Determine the [X, Y] coordinate at the center of the cell enclosing the given text.  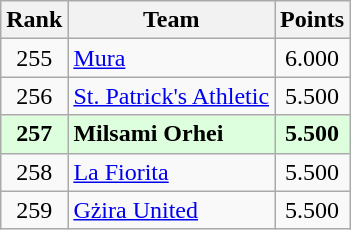
Team [172, 20]
Gżira United [172, 210]
257 [34, 134]
6.000 [312, 58]
St. Patrick's Athletic [172, 96]
Mura [172, 58]
Rank [34, 20]
La Fiorita [172, 172]
Milsami Orhei [172, 134]
259 [34, 210]
Points [312, 20]
255 [34, 58]
258 [34, 172]
256 [34, 96]
